Find where the given text appears and provide that cell's center as (X, Y) coordinate. 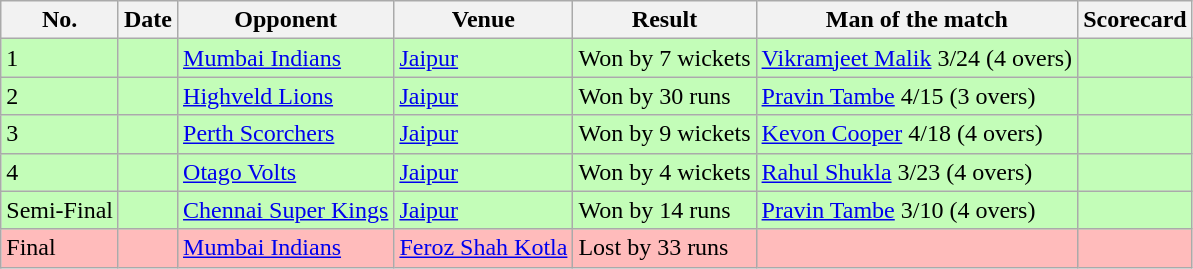
Result (664, 20)
Opponent (286, 20)
Final (60, 248)
Vikramjeet Malik 3/24 (4 overs) (917, 58)
No. (60, 20)
Pravin Tambe 3/10 (4 overs) (917, 210)
Won by 30 runs (664, 96)
3 (60, 134)
Won by 14 runs (664, 210)
Scorecard (1136, 20)
Pravin Tambe 4/15 (3 overs) (917, 96)
Man of the match (917, 20)
Rahul Shukla 3/23 (4 overs) (917, 172)
Won by 9 wickets (664, 134)
Perth Scorchers (286, 134)
Otago Volts (286, 172)
Won by 4 wickets (664, 172)
Venue (484, 20)
4 (60, 172)
2 (60, 96)
Highveld Lions (286, 96)
Won by 7 wickets (664, 58)
Kevon Cooper 4/18 (4 overs) (917, 134)
Feroz Shah Kotla (484, 248)
Lost by 33 runs (664, 248)
Semi-Final (60, 210)
Date (148, 20)
1 (60, 58)
Chennai Super Kings (286, 210)
